Detect which cell encompasses the target text, then output its [X, Y] center coordinate. 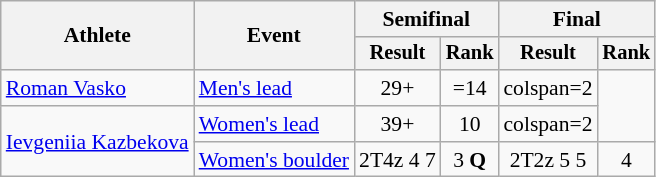
=14 [470, 88]
Roman Vasko [98, 88]
Ievgeniia Kazbekova [98, 142]
Athlete [98, 36]
Women's lead [274, 124]
Event [274, 36]
39+ [398, 124]
10 [470, 124]
Final [576, 19]
Semifinal [426, 19]
29+ [398, 88]
Men's lead [274, 88]
